Pinpoint the cell where the given text exists, returning its [x, y] midpoint coordinate. 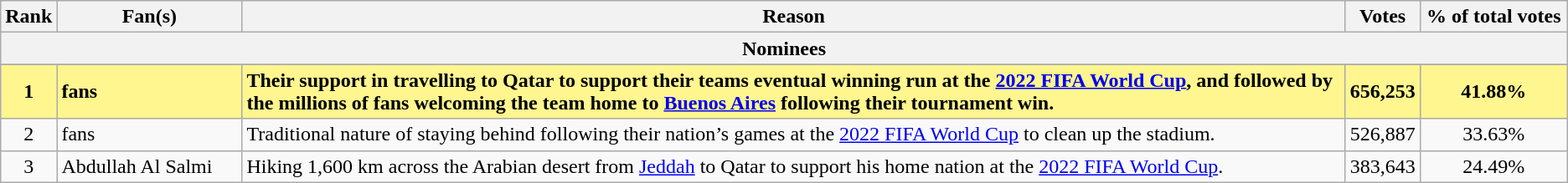
33.63% [1493, 135]
Nominees [784, 48]
656,253 [1382, 92]
3 [28, 166]
Fan(s) [149, 17]
Traditional nature of staying behind following their nation’s games at the 2022 FIFA World Cup to clean up the stadium. [794, 135]
Reason [794, 17]
1 [28, 92]
24.49% [1493, 166]
41.88% [1493, 92]
Rank [28, 17]
Votes [1382, 17]
Hiking 1,600 km across the Arabian desert from Jeddah to Qatar to support his home nation at the 2022 FIFA World Cup. [794, 166]
2 [28, 135]
% of total votes [1493, 17]
526,887 [1382, 135]
383,643 [1382, 166]
Abdullah Al Salmi [149, 166]
